For the text-containing cell, return its midpoint in [x, y] coordinate format. 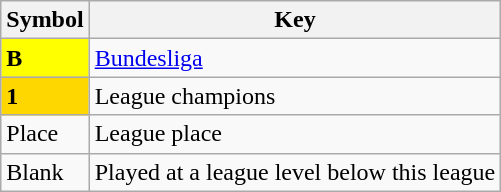
League place [295, 134]
Place [45, 134]
Played at a league level below this league [295, 172]
B [45, 58]
Bundesliga [295, 58]
Blank [45, 172]
1 [45, 96]
Symbol [45, 20]
Key [295, 20]
League champions [295, 96]
